From the cell containing the given text, extract its center point as (X, Y) coordinate. 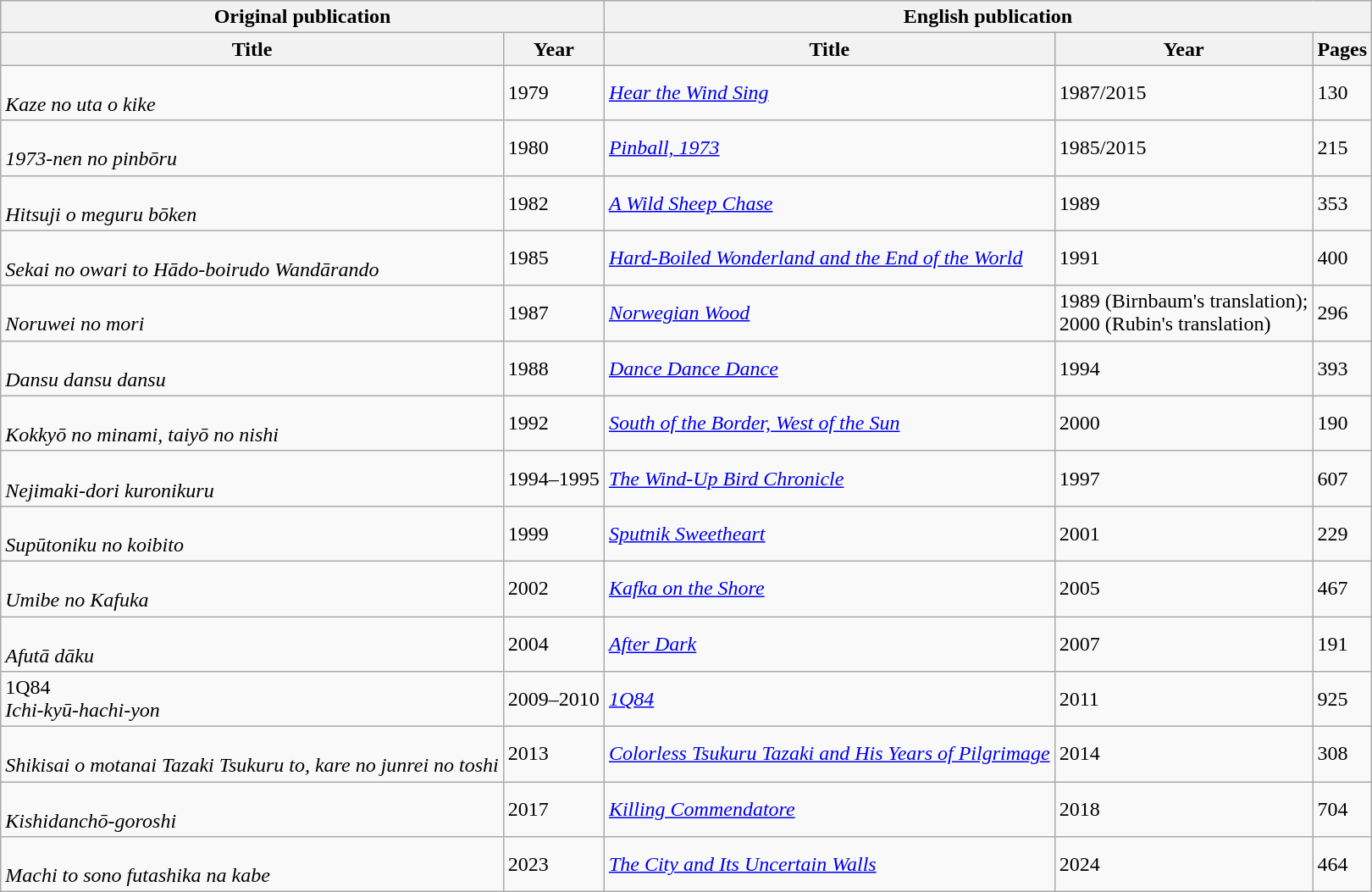
2004 (554, 644)
308 (1342, 754)
1973-nen no pinbōru (252, 147)
215 (1342, 147)
Norwegian Wood (829, 313)
704 (1342, 810)
464 (1342, 864)
130 (1342, 93)
2002 (554, 588)
The Wind-Up Bird Chronicle (829, 478)
Dance Dance Dance (829, 368)
Nejimaki-dori kuronikuru (252, 478)
Hard-Boiled Wonderland and the End of the World (829, 258)
925 (1342, 700)
2005 (1184, 588)
Machi to sono futashika na kabe (252, 864)
2007 (1184, 644)
2014 (1184, 754)
1979 (554, 93)
Noruwei no mori (252, 313)
Hitsuji o meguru bōken (252, 203)
Kishidanchō-goroshi (252, 810)
1999 (554, 534)
190 (1342, 424)
1992 (554, 424)
Kaze no uta o kike (252, 93)
2017 (554, 810)
Pages (1342, 49)
1980 (554, 147)
296 (1342, 313)
Shikisai o motanai Tazaki Tsukuru to, kare no junrei no toshi (252, 754)
Dansu dansu dansu (252, 368)
Kafka on the Shore (829, 588)
Supūtoniku no koibito (252, 534)
Afutā dāku (252, 644)
1Q84 (829, 700)
English publication (988, 17)
1987/2015 (1184, 93)
1985 (554, 258)
1991 (1184, 258)
2009–2010 (554, 700)
A Wild Sheep Chase (829, 203)
Umibe no Kafuka (252, 588)
1994–1995 (554, 478)
191 (1342, 644)
1987 (554, 313)
1989 (1184, 203)
Kokkyō no minami, taiyō no nishi (252, 424)
2024 (1184, 864)
Sputnik Sweetheart (829, 534)
2013 (554, 754)
607 (1342, 478)
After Dark (829, 644)
1988 (554, 368)
1989 (Birnbaum's translation);2000 (Rubin's translation) (1184, 313)
Original publication (303, 17)
1Q84Ichi-kyū-hachi-yon (252, 700)
353 (1342, 203)
1982 (554, 203)
South of the Border, West of the Sun (829, 424)
Killing Commendatore (829, 810)
393 (1342, 368)
229 (1342, 534)
1997 (1184, 478)
2000 (1184, 424)
The City and Its Uncertain Walls (829, 864)
Hear the Wind Sing (829, 93)
Sekai no owari to Hādo-boirudo Wandārando (252, 258)
2001 (1184, 534)
1994 (1184, 368)
2018 (1184, 810)
400 (1342, 258)
1985/2015 (1184, 147)
2023 (554, 864)
467 (1342, 588)
Colorless Tsukuru Tazaki and His Years of Pilgrimage (829, 754)
Pinball, 1973 (829, 147)
2011 (1184, 700)
